Return (x, y) of the center of cell containing provided text 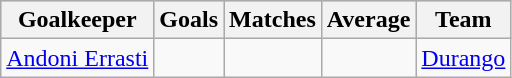
Goals (189, 20)
Andoni Errasti (78, 58)
Average (368, 20)
Goalkeeper (78, 20)
Team (464, 20)
Matches (273, 20)
Durango (464, 58)
